Provide the (X, Y) coordinate of the cell's center where the given text is located.  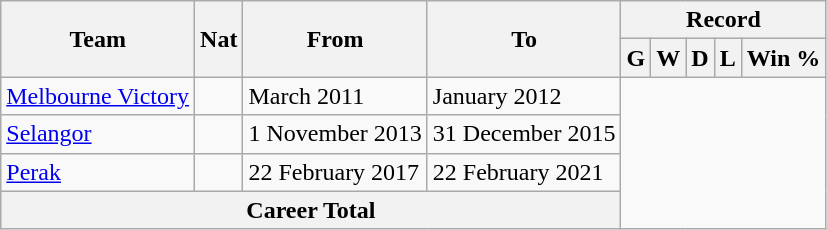
1 November 2013 (335, 134)
Team (98, 39)
31 December 2015 (524, 134)
W (668, 58)
March 2011 (335, 96)
Career Total (311, 210)
Win % (784, 58)
Nat (219, 39)
22 February 2021 (524, 172)
22 February 2017 (335, 172)
D (700, 58)
Melbourne Victory (98, 96)
To (524, 39)
From (335, 39)
Selangor (98, 134)
G (636, 58)
Perak (98, 172)
January 2012 (524, 96)
L (728, 58)
Record (724, 20)
